Pinpoint the cell where the given text exists, returning its (X, Y) midpoint coordinate. 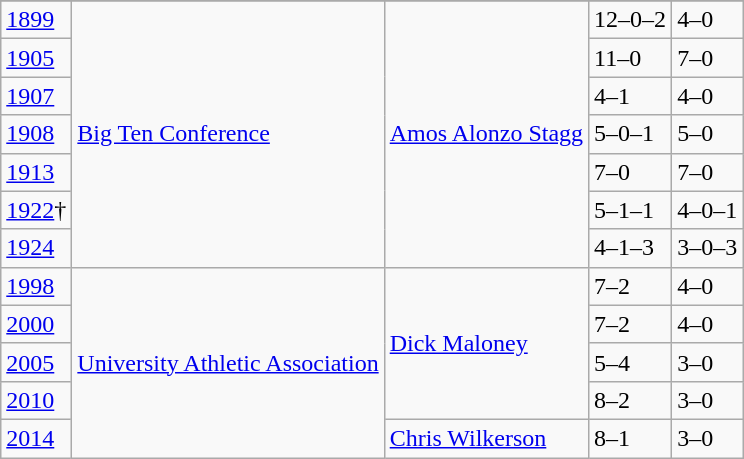
11–0 (630, 58)
1924 (36, 248)
1908 (36, 134)
Chris Wilkerson (486, 438)
5–0 (708, 134)
2014 (36, 438)
Dick Maloney (486, 343)
1922† (36, 210)
University Athletic Association (228, 362)
5–0–1 (630, 134)
4–0–1 (708, 210)
1913 (36, 172)
4–1 (630, 96)
5–4 (630, 362)
1899 (36, 20)
1905 (36, 58)
Big Ten Conference (228, 134)
5–1–1 (630, 210)
2010 (36, 400)
2005 (36, 362)
Amos Alonzo Stagg (486, 134)
8–1 (630, 438)
1907 (36, 96)
3–0–3 (708, 248)
4–1–3 (630, 248)
1998 (36, 286)
12–0–2 (630, 20)
2000 (36, 324)
8–2 (630, 400)
